Identify which cell holds the provided text, then report its (X, Y) central coordinate. 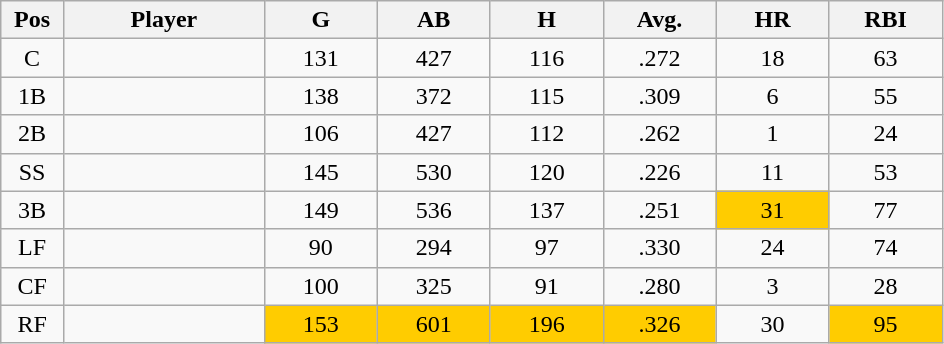
145 (320, 172)
3 (772, 286)
116 (546, 58)
6 (772, 96)
137 (546, 210)
Pos (32, 20)
120 (546, 172)
28 (886, 286)
31 (772, 210)
131 (320, 58)
RF (32, 324)
95 (886, 324)
SS (32, 172)
30 (772, 324)
1 (772, 134)
CF (32, 286)
90 (320, 248)
.330 (660, 248)
Avg. (660, 20)
53 (886, 172)
LF (32, 248)
55 (886, 96)
.280 (660, 286)
3B (32, 210)
106 (320, 134)
HR (772, 20)
11 (772, 172)
138 (320, 96)
294 (434, 248)
AB (434, 20)
97 (546, 248)
77 (886, 210)
115 (546, 96)
.226 (660, 172)
91 (546, 286)
1B (32, 96)
H (546, 20)
.326 (660, 324)
601 (434, 324)
149 (320, 210)
G (320, 20)
536 (434, 210)
.272 (660, 58)
2B (32, 134)
.262 (660, 134)
112 (546, 134)
18 (772, 58)
.309 (660, 96)
Player (164, 20)
63 (886, 58)
196 (546, 324)
153 (320, 324)
C (32, 58)
372 (434, 96)
325 (434, 286)
RBI (886, 20)
530 (434, 172)
.251 (660, 210)
74 (886, 248)
100 (320, 286)
